Capture the cell that displays the provided text and extract its (X, Y) central coordinate. 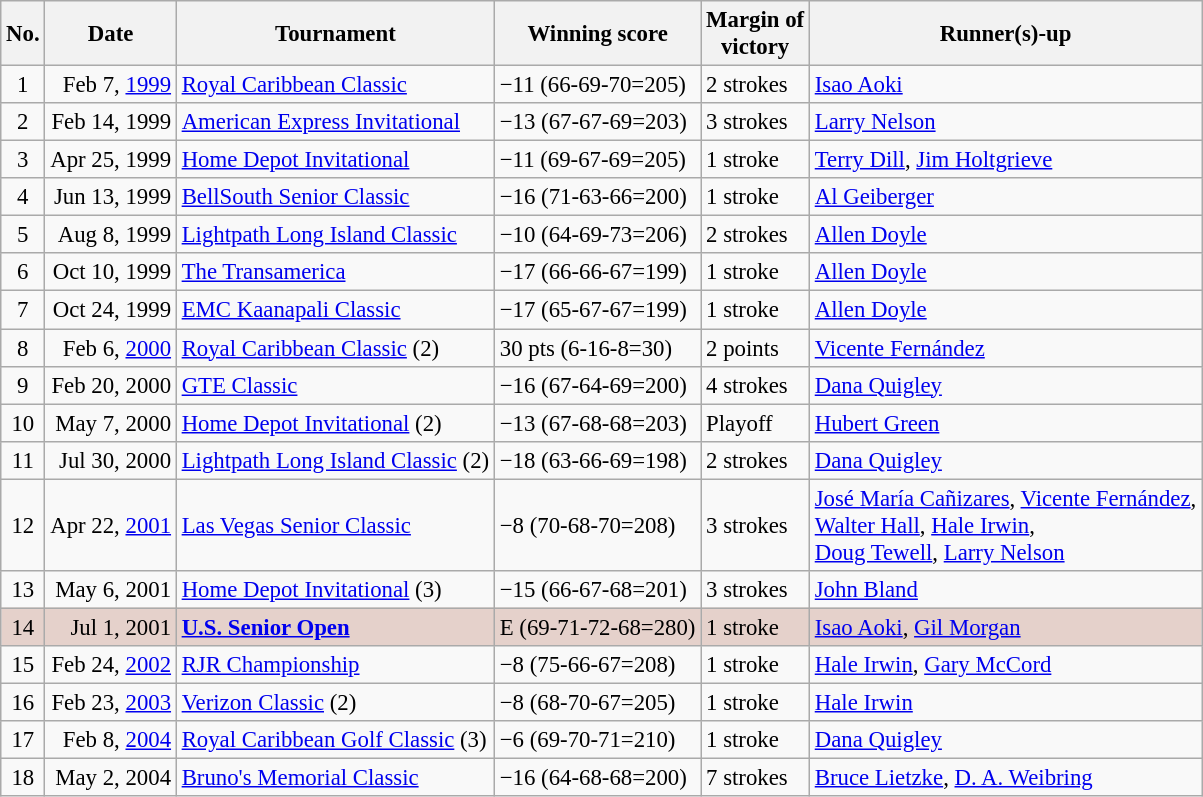
RJR Championship (335, 665)
−16 (71-63-66=200) (597, 197)
Feb 14, 1999 (110, 122)
−17 (66-66-67=199) (597, 273)
Home Depot Invitational (335, 160)
Home Depot Invitational (2) (335, 423)
−8 (68-70-67=205) (597, 702)
Margin ofvictory (756, 34)
1 (23, 85)
Feb 7, 1999 (110, 85)
American Express Invitational (335, 122)
16 (23, 702)
Vicente Fernández (1005, 348)
No. (23, 34)
Lightpath Long Island Classic (2) (335, 460)
17 (23, 740)
May 2, 2004 (110, 778)
Verizon Classic (2) (335, 702)
Oct 10, 1999 (110, 273)
Isao Aoki (1005, 85)
Bruce Lietzke, D. A. Weibring (1005, 778)
May 7, 2000 (110, 423)
BellSouth Senior Classic (335, 197)
Apr 25, 1999 (110, 160)
Home Depot Invitational (3) (335, 590)
Jul 1, 2001 (110, 627)
Feb 20, 2000 (110, 385)
2 (23, 122)
−10 (64-69-73=206) (597, 235)
4 (23, 197)
Date (110, 34)
18 (23, 778)
11 (23, 460)
−16 (67-64-69=200) (597, 385)
6 (23, 273)
−8 (70-68-70=208) (597, 525)
Royal Caribbean Golf Classic (3) (335, 740)
Lightpath Long Island Classic (335, 235)
Feb 8, 2004 (110, 740)
−16 (64-68-68=200) (597, 778)
−18 (63-66-69=198) (597, 460)
Royal Caribbean Classic (335, 85)
14 (23, 627)
May 6, 2001 (110, 590)
−6 (69-70-71=210) (597, 740)
Runner(s)-up (1005, 34)
Feb 24, 2002 (110, 665)
Hale Irwin, Gary McCord (1005, 665)
Hale Irwin (1005, 702)
8 (23, 348)
Hubert Green (1005, 423)
Las Vegas Senior Classic (335, 525)
13 (23, 590)
Bruno's Memorial Classic (335, 778)
Tournament (335, 34)
Al Geiberger (1005, 197)
5 (23, 235)
−13 (67-67-69=203) (597, 122)
Apr 22, 2001 (110, 525)
−13 (67-68-68=203) (597, 423)
12 (23, 525)
José María Cañizares, Vicente Fernández, Walter Hall, Hale Irwin, Doug Tewell, Larry Nelson (1005, 525)
The Transamerica (335, 273)
15 (23, 665)
John Bland (1005, 590)
−8 (75-66-67=208) (597, 665)
30 pts (6-16-8=30) (597, 348)
Winning score (597, 34)
−15 (66-67-68=201) (597, 590)
Jun 13, 1999 (110, 197)
Playoff (756, 423)
GTE Classic (335, 385)
E (69-71-72-68=280) (597, 627)
7 strokes (756, 778)
3 (23, 160)
7 (23, 310)
EMC Kaanapali Classic (335, 310)
U.S. Senior Open (335, 627)
Aug 8, 1999 (110, 235)
4 strokes (756, 385)
−11 (66-69-70=205) (597, 85)
Royal Caribbean Classic (2) (335, 348)
−11 (69-67-69=205) (597, 160)
Jul 30, 2000 (110, 460)
9 (23, 385)
Feb 23, 2003 (110, 702)
−17 (65-67-67=199) (597, 310)
10 (23, 423)
Isao Aoki, Gil Morgan (1005, 627)
Terry Dill, Jim Holtgrieve (1005, 160)
Larry Nelson (1005, 122)
2 points (756, 348)
Feb 6, 2000 (110, 348)
Oct 24, 1999 (110, 310)
